Capture the cell that displays the provided text and extract its [X, Y] central coordinate. 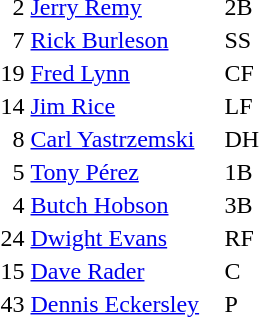
Rick Burleson [124, 40]
Dave Rader [124, 271]
Fred Lynn [124, 73]
Tony Pérez [124, 172]
Dwight Evans [124, 238]
Carl Yastrzemski [124, 139]
Butch Hobson [124, 205]
Jim Rice [124, 106]
